Search for the cell housing the specified text and yield its [x, y] center coordinate. 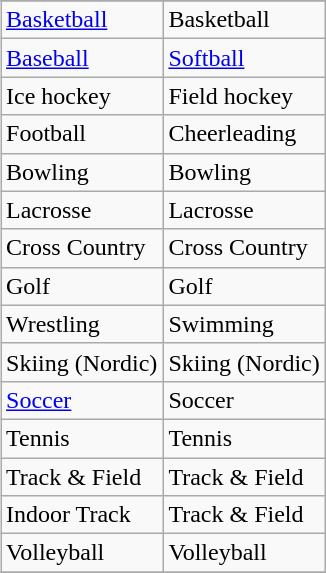
Cheerleading [244, 134]
Indoor Track [81, 515]
Field hockey [244, 96]
Softball [244, 58]
Baseball [81, 58]
Football [81, 134]
Ice hockey [81, 96]
Swimming [244, 324]
Wrestling [81, 324]
